Locate the cell with the specified text and output its [x, y] center coordinate. 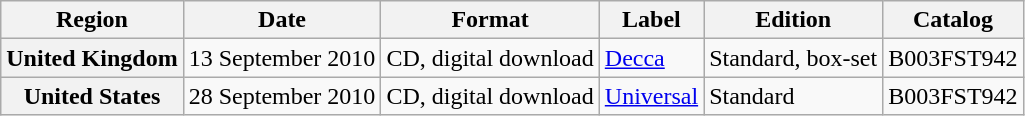
Label [651, 20]
13 September 2010 [282, 58]
Standard, box-set [794, 58]
28 September 2010 [282, 96]
Date [282, 20]
Standard [794, 96]
Region [92, 20]
United Kingdom [92, 58]
Universal [651, 96]
Format [490, 20]
Catalog [953, 20]
Edition [794, 20]
United States [92, 96]
Decca [651, 58]
